Identify which cell holds the provided text, then report its [x, y] central coordinate. 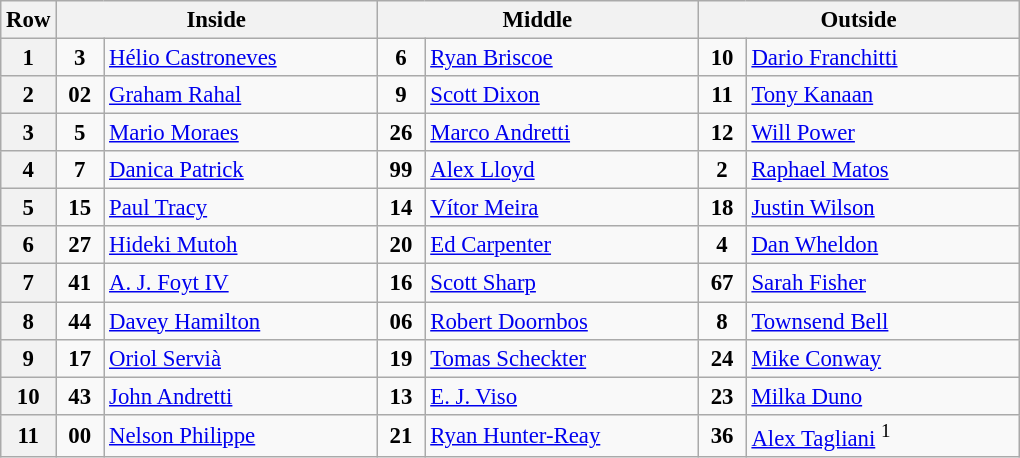
67 [722, 283]
27 [80, 245]
23 [722, 396]
Dan Wheldon [882, 245]
Scott Dixon [562, 95]
20 [401, 245]
Outside [858, 20]
00 [80, 435]
41 [80, 283]
Hideki Mutoh [240, 245]
17 [80, 358]
Mike Conway [882, 358]
Scott Sharp [562, 283]
Ryan Hunter-Reay [562, 435]
18 [722, 208]
44 [80, 321]
Ryan Briscoe [562, 58]
Will Power [882, 133]
1 [28, 58]
Marco Andretti [562, 133]
Inside [216, 20]
36 [722, 435]
06 [401, 321]
12 [722, 133]
Sarah Fisher [882, 283]
19 [401, 358]
Middle [538, 20]
13 [401, 396]
99 [401, 170]
Paul Tracy [240, 208]
Hélio Castroneves [240, 58]
Tony Kanaan [882, 95]
E. J. Viso [562, 396]
24 [722, 358]
Milka Duno [882, 396]
Justin Wilson [882, 208]
21 [401, 435]
16 [401, 283]
Davey Hamilton [240, 321]
Nelson Philippe [240, 435]
Row [28, 20]
26 [401, 133]
Alex Tagliani 1 [882, 435]
Raphael Matos [882, 170]
Tomas Scheckter [562, 358]
A. J. Foyt IV [240, 283]
Robert Doornbos [562, 321]
43 [80, 396]
15 [80, 208]
02 [80, 95]
Danica Patrick [240, 170]
John Andretti [240, 396]
Dario Franchitti [882, 58]
Alex Lloyd [562, 170]
Oriol Servià [240, 358]
Graham Rahal [240, 95]
Townsend Bell [882, 321]
Vítor Meira [562, 208]
14 [401, 208]
Mario Moraes [240, 133]
Ed Carpenter [562, 245]
